Extract the (x, y) coordinate from the center of the cell holding the provided text.  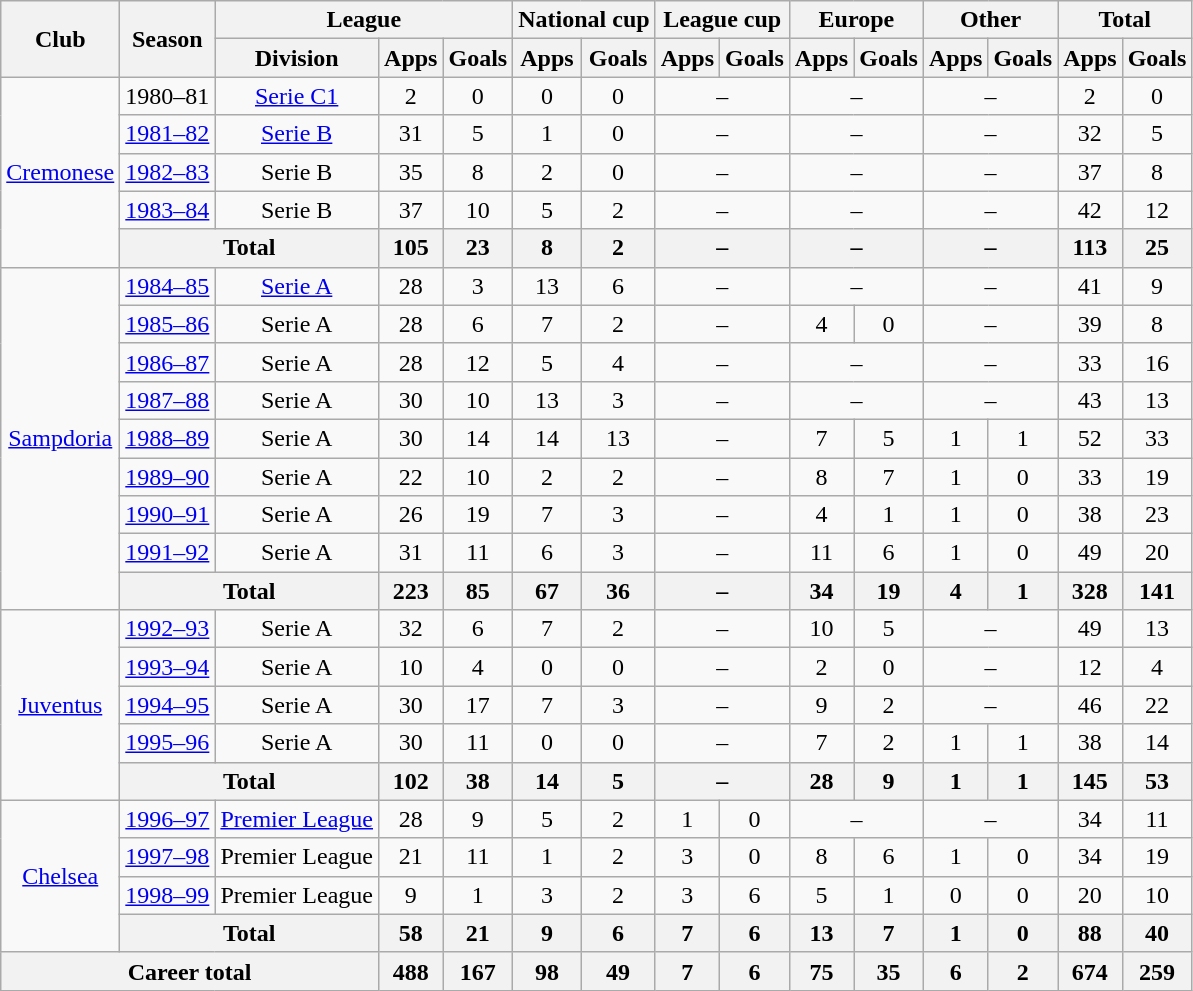
League (364, 20)
41 (1090, 286)
43 (1090, 400)
1992–93 (168, 629)
1997–98 (168, 857)
145 (1090, 781)
1980–81 (168, 96)
1995–96 (168, 743)
National cup (584, 20)
1982–83 (168, 172)
46 (1090, 705)
42 (1090, 210)
1985–86 (168, 324)
88 (1090, 933)
40 (1157, 933)
53 (1157, 781)
98 (547, 971)
Europe (856, 20)
167 (478, 971)
67 (547, 591)
1984–85 (168, 286)
1991–92 (168, 553)
Sampdoria (60, 438)
26 (411, 515)
1990–91 (168, 515)
1986–87 (168, 362)
223 (411, 591)
52 (1090, 438)
75 (821, 971)
Division (297, 58)
Other (990, 20)
League cup (722, 20)
39 (1090, 324)
Cremonese (60, 172)
105 (411, 248)
Chelsea (60, 876)
488 (411, 971)
Serie C1 (297, 96)
1993–94 (168, 667)
16 (1157, 362)
Club (60, 39)
328 (1090, 591)
58 (411, 933)
1981–82 (168, 134)
141 (1157, 591)
1983–84 (168, 210)
1989–90 (168, 477)
1994–95 (168, 705)
36 (618, 591)
674 (1090, 971)
102 (411, 781)
113 (1090, 248)
Career total (190, 971)
17 (478, 705)
1998–99 (168, 895)
259 (1157, 971)
25 (1157, 248)
Season (168, 39)
1996–97 (168, 819)
85 (478, 591)
Juventus (60, 705)
1987–88 (168, 400)
1988–89 (168, 438)
